Find where the given text appears and provide that cell's center as [X, Y] coordinate. 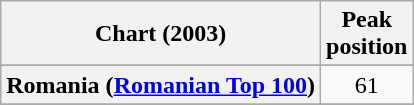
61 [367, 85]
Romania (Romanian Top 100) [161, 85]
Chart (2003) [161, 34]
Peakposition [367, 34]
